Detect which cell encompasses the target text, then output its [X, Y] center coordinate. 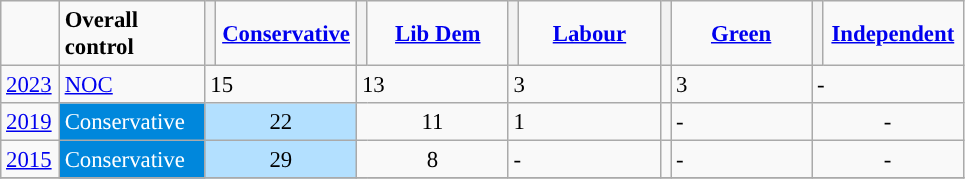
13 [433, 85]
1 [584, 122]
29 [281, 160]
2023 [30, 85]
NOC [132, 85]
Overall control [132, 34]
15 [281, 85]
22 [281, 122]
2019 [30, 122]
Lib Dem [438, 34]
Labour [590, 34]
Independent [892, 34]
Green [742, 34]
8 [433, 160]
2015 [30, 160]
11 [433, 122]
